Return the [X, Y] coordinate for the center point of the cell that contains the specified text.  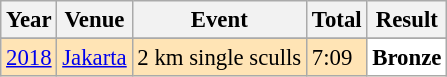
Jakarta [94, 58]
Event [219, 20]
Bronze [407, 58]
7:09 [337, 58]
Venue [94, 20]
2 km single sculls [219, 58]
Year [29, 20]
2018 [29, 58]
Result [407, 20]
Total [337, 20]
